From the cell containing the given text, extract its center point as (x, y) coordinate. 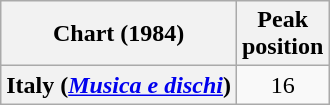
Peakposition (282, 34)
Chart (1984) (119, 34)
16 (282, 85)
Italy (Musica e dischi) (119, 85)
